Determine the [X, Y] coordinate at the center of the cell enclosing the given text.  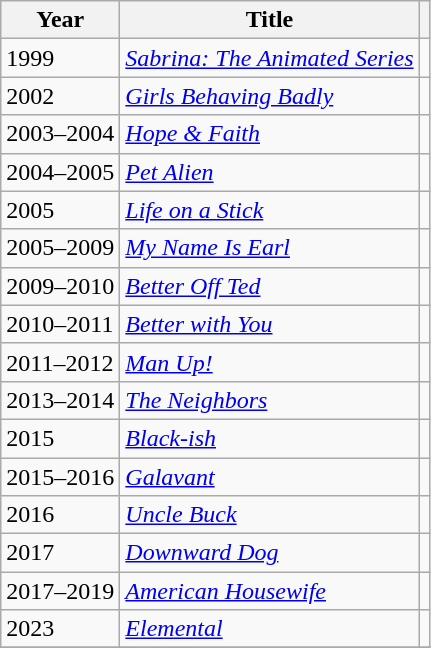
Pet Alien [270, 172]
Uncle Buck [270, 515]
Title [270, 20]
Girls Behaving Badly [270, 96]
Galavant [270, 477]
2009–2010 [60, 286]
2015–2016 [60, 477]
2013–2014 [60, 400]
Hope & Faith [270, 134]
2023 [60, 629]
Year [60, 20]
2005 [60, 210]
Better Off Ted [270, 286]
Elemental [270, 629]
2015 [60, 438]
Black-ish [270, 438]
1999 [60, 58]
2017–2019 [60, 591]
2017 [60, 553]
2004–2005 [60, 172]
2011–2012 [60, 362]
Life on a Stick [270, 210]
My Name Is Earl [270, 248]
Sabrina: The Animated Series [270, 58]
Better with You [270, 324]
The Neighbors [270, 400]
2002 [60, 96]
American Housewife [270, 591]
Downward Dog [270, 553]
2003–2004 [60, 134]
2010–2011 [60, 324]
2016 [60, 515]
Man Up! [270, 362]
2005–2009 [60, 248]
